Capture the cell that displays the provided text and extract its (X, Y) central coordinate. 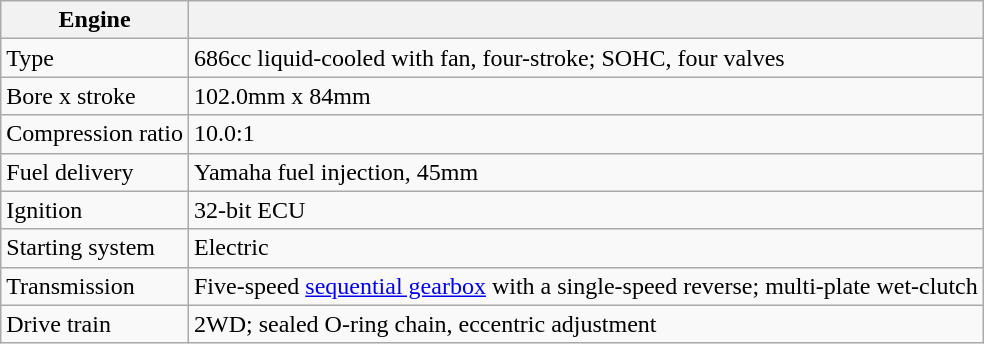
32-bit ECU (586, 210)
Transmission (95, 286)
2WD; sealed O-ring chain, eccentric adjustment (586, 324)
102.0mm x 84mm (586, 96)
Fuel delivery (95, 172)
Electric (586, 248)
Compression ratio (95, 134)
Ignition (95, 210)
Five-speed sequential gearbox with a single-speed reverse; multi-plate wet-clutch (586, 286)
Bore x stroke (95, 96)
Type (95, 58)
686cc liquid-cooled with fan, four-stroke; SOHC, four valves (586, 58)
Engine (95, 20)
Starting system (95, 248)
Yamaha fuel injection, 45mm (586, 172)
10.0:1 (586, 134)
Drive train (95, 324)
